Search for the cell housing the specified text and yield its [x, y] center coordinate. 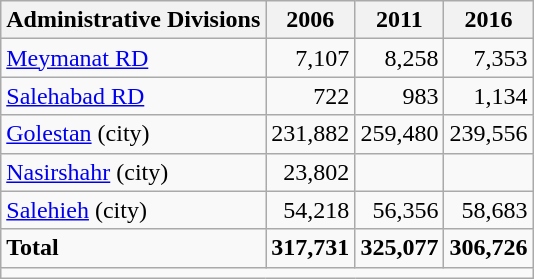
23,802 [310, 172]
1,134 [488, 96]
2006 [310, 20]
722 [310, 96]
317,731 [310, 248]
259,480 [400, 134]
2016 [488, 20]
Nasirshahr (city) [134, 172]
Meymanat RD [134, 58]
Golestan (city) [134, 134]
7,353 [488, 58]
Salehabad RD [134, 96]
325,077 [400, 248]
231,882 [310, 134]
983 [400, 96]
2011 [400, 20]
8,258 [400, 58]
7,107 [310, 58]
239,556 [488, 134]
Administrative Divisions [134, 20]
58,683 [488, 210]
Total [134, 248]
Salehieh (city) [134, 210]
56,356 [400, 210]
306,726 [488, 248]
54,218 [310, 210]
